Output the (x, y) coordinate of the center of the cell containing the given text.  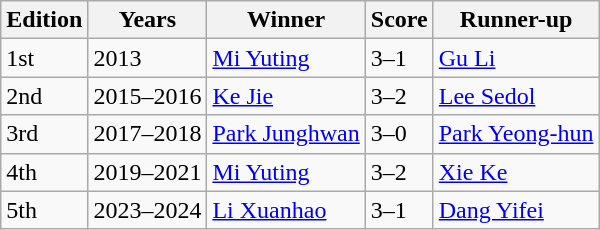
3–0 (399, 134)
5th (44, 210)
Years (148, 20)
Score (399, 20)
Winner (286, 20)
2023–2024 (148, 210)
2019–2021 (148, 172)
Dang Yifei (516, 210)
3rd (44, 134)
2015–2016 (148, 96)
Runner-up (516, 20)
Park Junghwan (286, 134)
Park Yeong-hun (516, 134)
Gu Li (516, 58)
Xie Ke (516, 172)
Li Xuanhao (286, 210)
1st (44, 58)
2013 (148, 58)
2nd (44, 96)
4th (44, 172)
Lee Sedol (516, 96)
Ke Jie (286, 96)
Edition (44, 20)
2017–2018 (148, 134)
